Output the [x, y] coordinate of the center of the cell containing the given text.  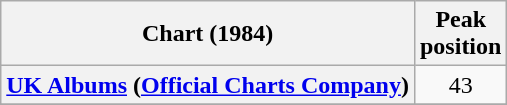
Peakposition [460, 34]
UK Albums (Official Charts Company) [208, 85]
Chart (1984) [208, 34]
43 [460, 85]
